Determine the [x, y] coordinate at the center of the cell enclosing the given text.  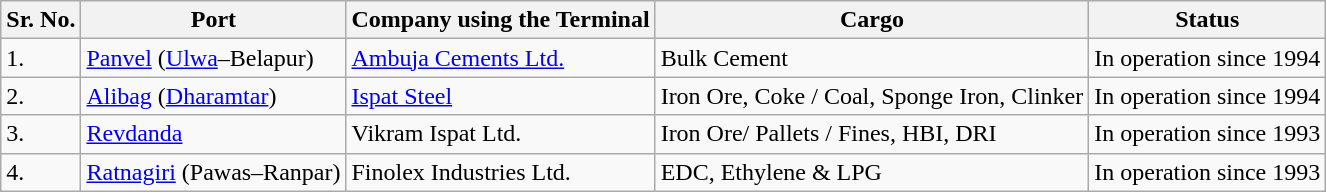
Alibag (Dharamtar) [214, 96]
EDC, Ethylene & LPG [872, 172]
Sr. No. [41, 20]
Vikram Ispat Ltd. [500, 134]
Bulk Cement [872, 58]
4. [41, 172]
Status [1208, 20]
Finolex Industries Ltd. [500, 172]
Iron Ore, Coke / Coal, Sponge Iron, Clinker [872, 96]
Ispat Steel [500, 96]
Cargo [872, 20]
2. [41, 96]
Company using the Terminal [500, 20]
Ambuja Cements Ltd. [500, 58]
Revdanda [214, 134]
1. [41, 58]
Port [214, 20]
Panvel (Ulwa–Belapur) [214, 58]
3. [41, 134]
Iron Ore/ Pallets / Fines, HBI, DRI [872, 134]
Ratnagiri (Pawas–Ranpar) [214, 172]
